Detect which cell encompasses the target text, then output its [X, Y] center coordinate. 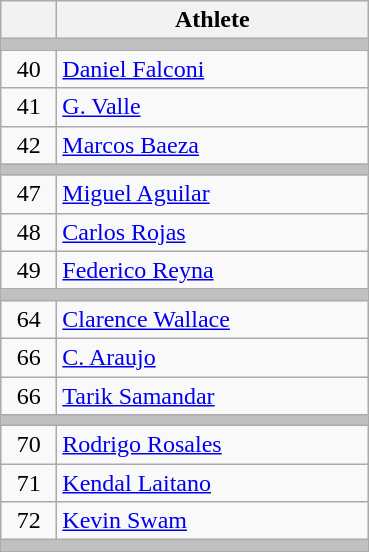
48 [29, 232]
C. Araujo [212, 357]
Marcos Baeza [212, 145]
Carlos Rojas [212, 232]
Rodrigo Rosales [212, 445]
Tarik Samandar [212, 395]
70 [29, 445]
Daniel Falconi [212, 69]
72 [29, 521]
Kevin Swam [212, 521]
42 [29, 145]
49 [29, 270]
Federico Reyna [212, 270]
Clarence Wallace [212, 319]
Athlete [212, 20]
Kendal Laitano [212, 483]
40 [29, 69]
41 [29, 107]
G. Valle [212, 107]
64 [29, 319]
71 [29, 483]
47 [29, 194]
Miguel Aguilar [212, 194]
